Capture the cell that displays the provided text and extract its [x, y] central coordinate. 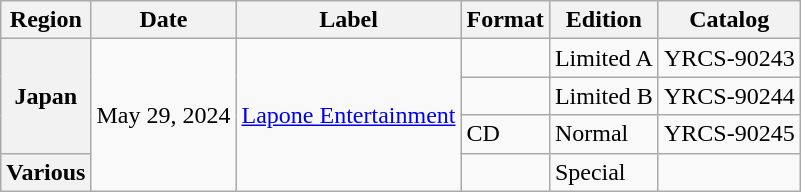
Edition [604, 20]
Limited B [604, 96]
Special [604, 172]
Lapone Entertainment [348, 115]
Date [164, 20]
May 29, 2024 [164, 115]
Limited A [604, 58]
Japan [46, 96]
YRCS-90243 [729, 58]
Catalog [729, 20]
Format [505, 20]
Label [348, 20]
YRCS-90244 [729, 96]
YRCS-90245 [729, 134]
Region [46, 20]
Normal [604, 134]
CD [505, 134]
Various [46, 172]
